Pinpoint the cell where the given text exists, returning its (x, y) midpoint coordinate. 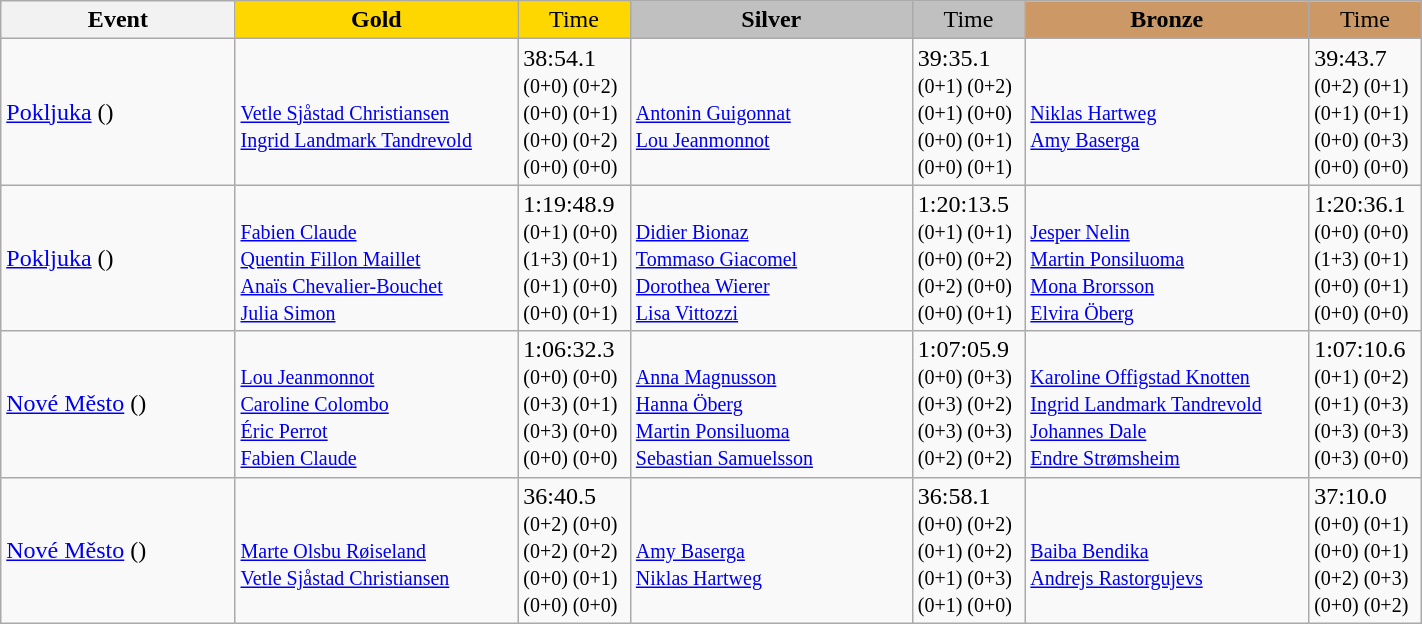
Marte Olsbu RøiselandVetle Sjåstad Christiansen (376, 550)
1:20:36.1(0+0) (0+0)(1+3) (0+1)(0+0) (0+1)(0+0) (0+0) (1366, 258)
Baiba BendikaAndrejs Rastorgujevs (1167, 550)
Vetle Sjåstad ChristiansenIngrid Landmark Tandrevold (376, 112)
Fabien ClaudeQuentin Fillon MailletAnaïs Chevalier-BouchetJulia Simon (376, 258)
Silver (771, 20)
Gold (376, 20)
39:43.7(0+2) (0+1)(0+1) (0+1)(0+0) (0+3)(0+0) (0+0) (1366, 112)
Event (118, 20)
Karoline Offigstad KnottenIngrid Landmark TandrevoldJohannes DaleEndre Strømsheim (1167, 404)
Niklas HartwegAmy Baserga (1167, 112)
Amy BasergaNiklas Hartweg (771, 550)
36:58.1(0+0) (0+2)(0+1) (0+2)(0+1) (0+3)(0+1) (0+0) (968, 550)
Anna MagnussonHanna ÖbergMartin PonsiluomaSebastian Samuelsson (771, 404)
1:19:48.9(0+1) (0+0)(1+3) (0+1)(0+1) (0+0)(0+0) (0+1) (574, 258)
Bronze (1167, 20)
Lou JeanmonnotCaroline ColomboÉric PerrotFabien Claude (376, 404)
37:10.0(0+0) (0+1)(0+0) (0+1)(0+2) (0+3)(0+0) (0+2) (1366, 550)
Antonin GuigonnatLou Jeanmonnot (771, 112)
38:54.1(0+0) (0+2)(0+0) (0+1)(0+0) (0+2)(0+0) (0+0) (574, 112)
1:07:10.6(0+1) (0+2)(0+1) (0+3)(0+3) (0+3)(0+3) (0+0) (1366, 404)
1:20:13.5(0+1) (0+1)(0+0) (0+2)(0+2) (0+0)(0+0) (0+1) (968, 258)
1:07:05.9(0+0) (0+3)(0+3) (0+2)(0+3) (0+3)(0+2) (0+2) (968, 404)
Jesper NelinMartin PonsiluomaMona BrorssonElvira Öberg (1167, 258)
1:06:32.3(0+0) (0+0)(0+3) (0+1)(0+3) (0+0)(0+0) (0+0) (574, 404)
Didier BionazTommaso GiacomelDorothea WiererLisa Vittozzi (771, 258)
39:35.1(0+1) (0+2)(0+1) (0+0)(0+0) (0+1)(0+0) (0+1) (968, 112)
36:40.5(0+2) (0+0)(0+2) (0+2)(0+0) (0+1)(0+0) (0+0) (574, 550)
